Determine the [X, Y] coordinate at the center of the cell enclosing the given text.  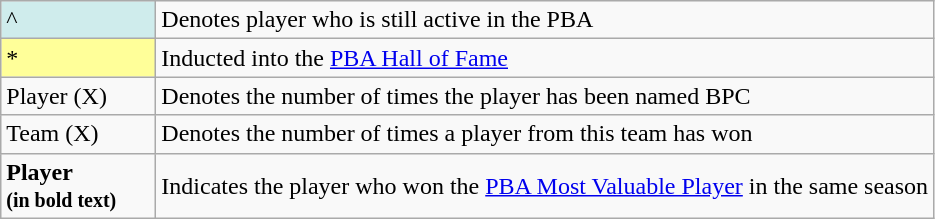
Denotes player who is still active in the PBA [545, 20]
Denotes the number of times a player from this team has won [545, 134]
Player (X) [78, 96]
Indicates the player who won the PBA Most Valuable Player in the same season [545, 186]
^ [78, 20]
* [78, 58]
Player(in bold text) [78, 186]
Team (X) [78, 134]
Inducted into the PBA Hall of Fame [545, 58]
Denotes the number of times the player has been named BPC [545, 96]
